Detect which cell encompasses the target text, then output its [x, y] center coordinate. 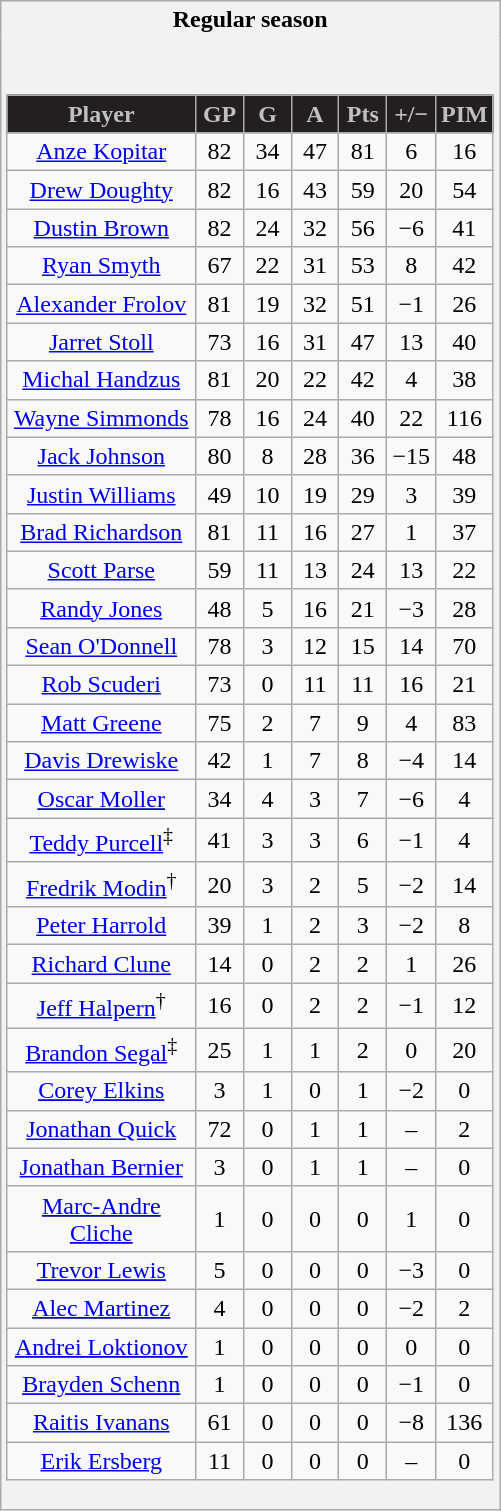
Ryan Smyth [101, 266]
43 [315, 190]
Richard Clune [101, 964]
Player [101, 114]
Alec Martinez [101, 1308]
Andrei Loktionov [101, 1347]
Regular season [250, 20]
53 [363, 266]
−8 [412, 1423]
G [268, 114]
Corey Elkins [101, 1091]
Teddy Purcell‡ [101, 840]
72 [219, 1129]
15 [363, 646]
GP [219, 114]
Oscar Moller [101, 799]
Alexander Frolov [101, 304]
Brad Richardson [101, 532]
Fredrik Modin† [101, 884]
Matt Greene [101, 723]
136 [464, 1423]
Anze Kopitar [101, 152]
9 [363, 723]
75 [219, 723]
Drew Doughty [101, 190]
−4 [412, 761]
51 [363, 304]
PIM [464, 114]
−15 [412, 456]
70 [464, 646]
A [315, 114]
116 [464, 418]
Davis Drewiske [101, 761]
Raitis Ivanans [101, 1423]
Jonathan Bernier [101, 1167]
Pts [363, 114]
54 [464, 190]
+/− [412, 114]
49 [219, 494]
80 [219, 456]
Jarret Stoll [101, 342]
Peter Harrold [101, 926]
Jeff Halpern† [101, 1006]
Brayden Schenn [101, 1385]
67 [219, 266]
83 [464, 723]
Brandon Segal‡ [101, 1050]
Wayne Simmonds [101, 418]
Marc-Andre Cliche [101, 1218]
Jonathan Quick [101, 1129]
Dustin Brown [101, 228]
Erik Ersberg [101, 1461]
Trevor Lewis [101, 1270]
36 [363, 456]
Justin Williams [101, 494]
37 [464, 532]
29 [363, 494]
38 [464, 380]
Michal Handzus [101, 380]
10 [268, 494]
Scott Parse [101, 570]
Rob Scuderi [101, 685]
25 [219, 1050]
Randy Jones [101, 608]
27 [363, 532]
Sean O'Donnell [101, 646]
61 [219, 1423]
Jack Johnson [101, 456]
56 [363, 228]
